Identify which cell holds the provided text, then report its [x, y] central coordinate. 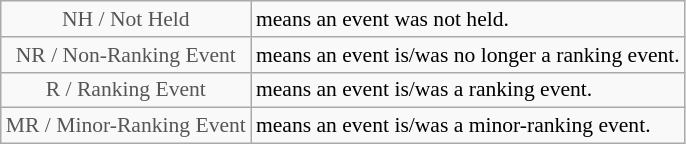
NH / Not Held [126, 19]
R / Ranking Event [126, 90]
MR / Minor-Ranking Event [126, 126]
means an event was not held. [468, 19]
means an event is/was no longer a ranking event. [468, 55]
NR / Non-Ranking Event [126, 55]
means an event is/was a minor-ranking event. [468, 126]
means an event is/was a ranking event. [468, 90]
